Output the [X, Y] coordinate of the center of the cell containing the given text.  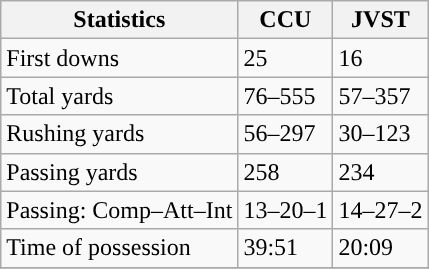
39:51 [286, 248]
14–27–2 [380, 210]
30–123 [380, 134]
Rushing yards [120, 134]
56–297 [286, 134]
Passing yards [120, 172]
16 [380, 58]
Statistics [120, 20]
13–20–1 [286, 210]
Passing: Comp–Att–Int [120, 210]
234 [380, 172]
Time of possession [120, 248]
Total yards [120, 96]
JVST [380, 20]
76–555 [286, 96]
258 [286, 172]
CCU [286, 20]
20:09 [380, 248]
57–357 [380, 96]
25 [286, 58]
First downs [120, 58]
